Determine the [X, Y] coordinate at the center of the cell enclosing the given text.  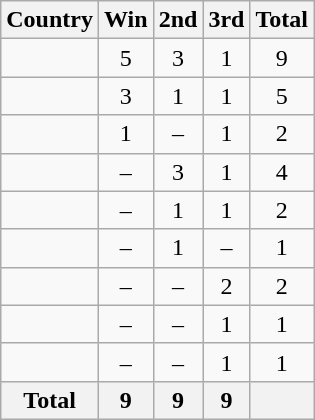
4 [282, 172]
3rd [226, 20]
Win [126, 20]
2nd [178, 20]
Country [50, 20]
